Determine the [X, Y] coordinate at the center of the cell enclosing the given text.  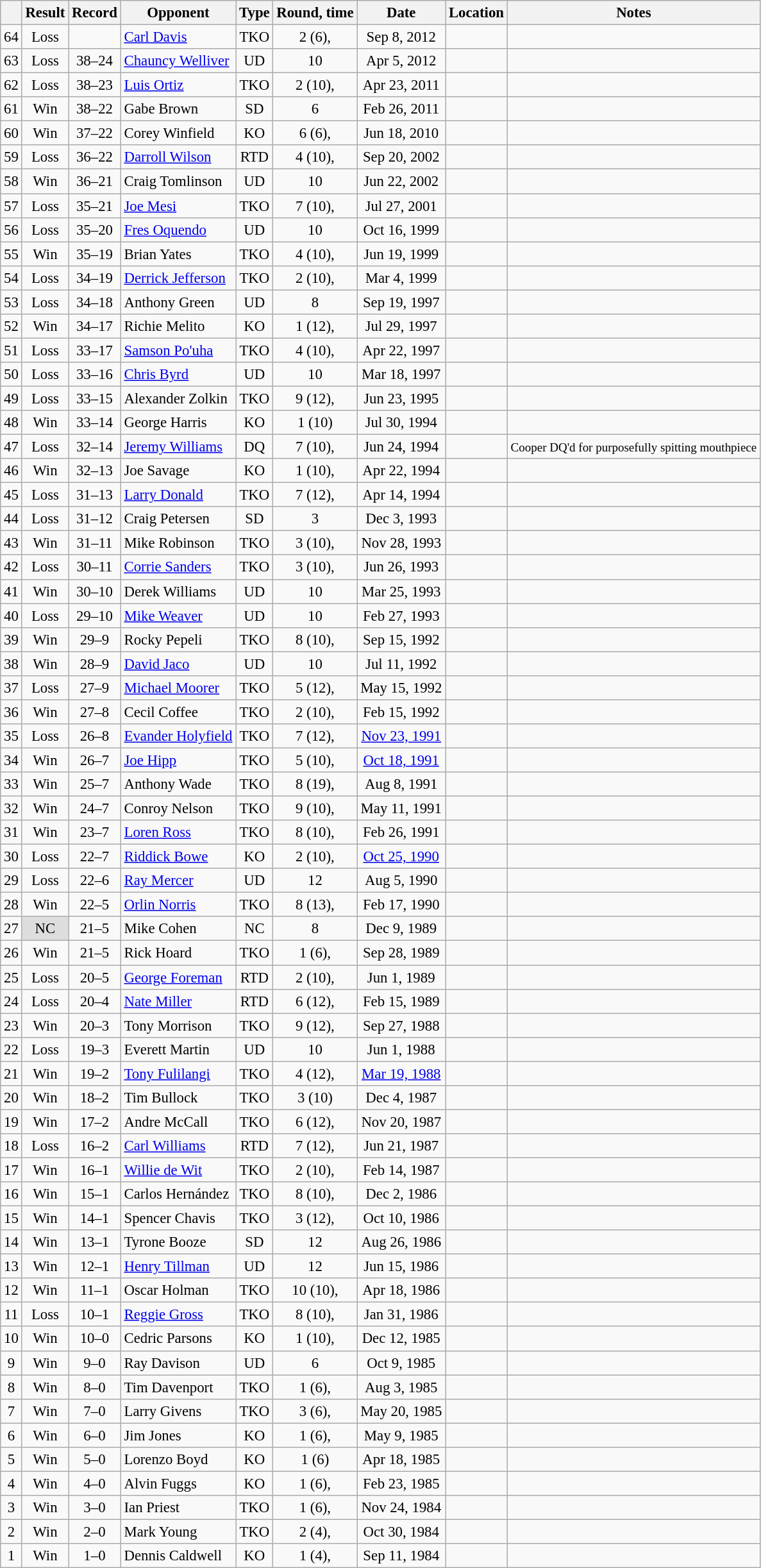
32–13 [95, 471]
Oct 16, 1999 [401, 230]
Feb 26, 1991 [401, 832]
Jul 11, 1992 [401, 664]
Craig Petersen [178, 519]
11–1 [95, 1290]
Rocky Pepeli [178, 639]
25–7 [95, 784]
9–0 [95, 1363]
1 [12, 1556]
Jim Jones [178, 1435]
Dec 4, 1987 [401, 1098]
31–11 [95, 543]
Round, time [315, 13]
29 [12, 881]
Lorenzo Boyd [178, 1460]
Feb 14, 1987 [401, 1170]
38–22 [95, 109]
59 [12, 157]
22–5 [95, 905]
37–22 [95, 133]
Mike Weaver [178, 616]
17 [12, 1170]
8 (13), [315, 905]
Craig Tomlinson [178, 181]
Oct 10, 1986 [401, 1218]
2–0 [95, 1531]
Dec 12, 1985 [401, 1339]
Jun 24, 1994 [401, 447]
9 (10), [315, 809]
27 [12, 929]
16–1 [95, 1170]
14–1 [95, 1218]
31–12 [95, 519]
10–0 [95, 1339]
16 [12, 1194]
9 [12, 1363]
Luis Ortiz [178, 85]
Carl Davis [178, 37]
Mar 19, 1988 [401, 1074]
18 [12, 1146]
Apr 22, 1997 [401, 350]
21 [12, 1074]
Alexander Zolkin [178, 398]
Chauncy Welliver [178, 61]
Sep 11, 1984 [401, 1556]
29–10 [95, 616]
5 (10), [315, 760]
David Jaco [178, 664]
Sep 20, 2002 [401, 157]
Nov 28, 1993 [401, 543]
48 [12, 423]
Dec 2, 1986 [401, 1194]
Feb 26, 2011 [401, 109]
Jan 31, 1986 [401, 1315]
Aug 8, 1991 [401, 784]
Larry Givens [178, 1411]
Nov 24, 1984 [401, 1508]
Notes [633, 13]
Type [255, 13]
Feb 15, 1989 [401, 1001]
Fres Oquendo [178, 230]
31 [12, 832]
8–0 [95, 1387]
Dennis Caldwell [178, 1556]
Tim Bullock [178, 1098]
Spencer Chavis [178, 1218]
Larry Donald [178, 495]
Ian Priest [178, 1508]
61 [12, 109]
Feb 23, 1985 [401, 1483]
20 [12, 1098]
10 (10), [315, 1290]
Sep 19, 1997 [401, 302]
44 [12, 519]
Jun 18, 2010 [401, 133]
14 [12, 1242]
36–21 [95, 181]
Joe Hipp [178, 760]
Rick Hoard [178, 953]
45 [12, 495]
33–17 [95, 350]
35 [12, 736]
20–3 [95, 1025]
Mike Cohen [178, 929]
36 [12, 712]
15 [12, 1218]
3–0 [95, 1508]
63 [12, 61]
Mar 25, 1993 [401, 591]
Carl Williams [178, 1146]
Henry Tillman [178, 1267]
20–5 [95, 977]
Jun 22, 2002 [401, 181]
4–0 [95, 1483]
Jun 19, 1999 [401, 254]
Date [401, 13]
35–20 [95, 230]
Andre McCall [178, 1122]
58 [12, 181]
24–7 [95, 809]
Michael Moorer [178, 688]
2 (6), [315, 37]
3 (12), [315, 1218]
22 [12, 1049]
Evander Holyfield [178, 736]
64 [12, 37]
47 [12, 447]
27–8 [95, 712]
34–17 [95, 326]
Corey Winfield [178, 133]
Sep 8, 2012 [401, 37]
20–4 [95, 1001]
4 [12, 1483]
Ray Davison [178, 1363]
Aug 3, 1985 [401, 1387]
15–1 [95, 1194]
Derek Williams [178, 591]
17–2 [95, 1122]
Jun 1, 1989 [401, 977]
Opponent [178, 13]
Feb 17, 1990 [401, 905]
Everett Martin [178, 1049]
10–1 [95, 1315]
Derrick Jefferson [178, 278]
George Foreman [178, 977]
50 [12, 375]
2 [12, 1531]
Aug 5, 1990 [401, 881]
Jun 23, 1995 [401, 398]
41 [12, 591]
Loren Ross [178, 832]
Chris Byrd [178, 375]
Cooper DQ'd for purposefully spitting mouthpiece [633, 447]
7 [12, 1411]
36–22 [95, 157]
23 [12, 1025]
60 [12, 133]
Mar 18, 1997 [401, 375]
51 [12, 350]
Jun 21, 1987 [401, 1146]
Dec 9, 1989 [401, 929]
37 [12, 688]
Alvin Fuggs [178, 1483]
Mike Robinson [178, 543]
4 (12), [315, 1074]
Result [45, 13]
33–15 [95, 398]
27–9 [95, 688]
19–2 [95, 1074]
Apr 5, 2012 [401, 61]
Oct 30, 1984 [401, 1531]
6 (6), [315, 133]
May 15, 1992 [401, 688]
Conroy Nelson [178, 809]
38–24 [95, 61]
11 [12, 1315]
40 [12, 616]
May 20, 1985 [401, 1411]
31–13 [95, 495]
16–2 [95, 1146]
38 [12, 664]
George Harris [178, 423]
Apr 22, 1994 [401, 471]
34 [12, 760]
Oct 9, 1985 [401, 1363]
46 [12, 471]
35–19 [95, 254]
Record [95, 13]
Tony Morrison [178, 1025]
35–21 [95, 206]
Feb 27, 1993 [401, 616]
5 [12, 1460]
55 [12, 254]
54 [12, 278]
May 11, 1991 [401, 809]
Riddick Bowe [178, 857]
1 (12), [315, 326]
Jun 15, 1986 [401, 1267]
Orlin Norris [178, 905]
Nov 23, 1991 [401, 736]
Willie de Wit [178, 1170]
Oct 18, 1991 [401, 760]
Aug 26, 1986 [401, 1242]
Jul 27, 2001 [401, 206]
Cedric Parsons [178, 1339]
Tyrone Booze [178, 1242]
53 [12, 302]
33–14 [95, 423]
28 [12, 905]
Nov 20, 1987 [401, 1122]
32 [12, 809]
Brian Yates [178, 254]
34–19 [95, 278]
Jun 1, 1988 [401, 1049]
Apr 18, 1985 [401, 1460]
Carlos Hernández [178, 1194]
Oct 25, 1990 [401, 857]
13–1 [95, 1242]
32–14 [95, 447]
24 [12, 1001]
19 [12, 1122]
25 [12, 977]
18–2 [95, 1098]
Joe Savage [178, 471]
33–16 [95, 375]
23–7 [95, 832]
22–6 [95, 881]
30–11 [95, 568]
5 (12), [315, 688]
Oscar Holman [178, 1290]
3 (10) [315, 1098]
Gabe Brown [178, 109]
2 (4), [315, 1531]
Cecil Coffee [178, 712]
30–10 [95, 591]
Tony Fulilangi [178, 1074]
Feb 15, 1992 [401, 712]
13 [12, 1267]
49 [12, 398]
Anthony Green [178, 302]
33 [12, 784]
19–3 [95, 1049]
Sep 15, 1992 [401, 639]
DQ [255, 447]
7–0 [95, 1411]
Joe Mesi [178, 206]
Samson Po'uha [178, 350]
Darroll Wilson [178, 157]
Corrie Sanders [178, 568]
Sep 27, 1988 [401, 1025]
Jun 26, 1993 [401, 568]
1–0 [95, 1556]
Tim Davenport [178, 1387]
26 [12, 953]
Jul 30, 1994 [401, 423]
Jul 29, 1997 [401, 326]
38–23 [95, 85]
1 (6) [315, 1460]
Jeremy Williams [178, 447]
29–9 [95, 639]
Ray Mercer [178, 881]
Nate Miller [178, 1001]
1 (10) [315, 423]
62 [12, 85]
1 (4), [315, 1556]
52 [12, 326]
26–7 [95, 760]
26–8 [95, 736]
Apr 23, 2011 [401, 85]
May 9, 1985 [401, 1435]
3 (6), [315, 1411]
Reggie Gross [178, 1315]
Richie Melito [178, 326]
22–7 [95, 857]
Dec 3, 1993 [401, 519]
Apr 14, 1994 [401, 495]
Mark Young [178, 1531]
57 [12, 206]
39 [12, 639]
Anthony Wade [178, 784]
56 [12, 230]
6–0 [95, 1435]
Apr 18, 1986 [401, 1290]
8 (19), [315, 784]
43 [12, 543]
42 [12, 568]
Sep 28, 1989 [401, 953]
Location [477, 13]
5–0 [95, 1460]
28–9 [95, 664]
12–1 [95, 1267]
Mar 4, 1999 [401, 278]
30 [12, 857]
34–18 [95, 302]
